Return (x, y) of the center of cell containing provided text 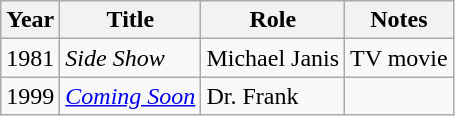
Coming Soon (130, 96)
Michael Janis (273, 58)
Notes (400, 20)
1981 (30, 58)
Side Show (130, 58)
Title (130, 20)
1999 (30, 96)
TV movie (400, 58)
Year (30, 20)
Role (273, 20)
Dr. Frank (273, 96)
